Locate the cell with the specified text and output its (X, Y) center coordinate. 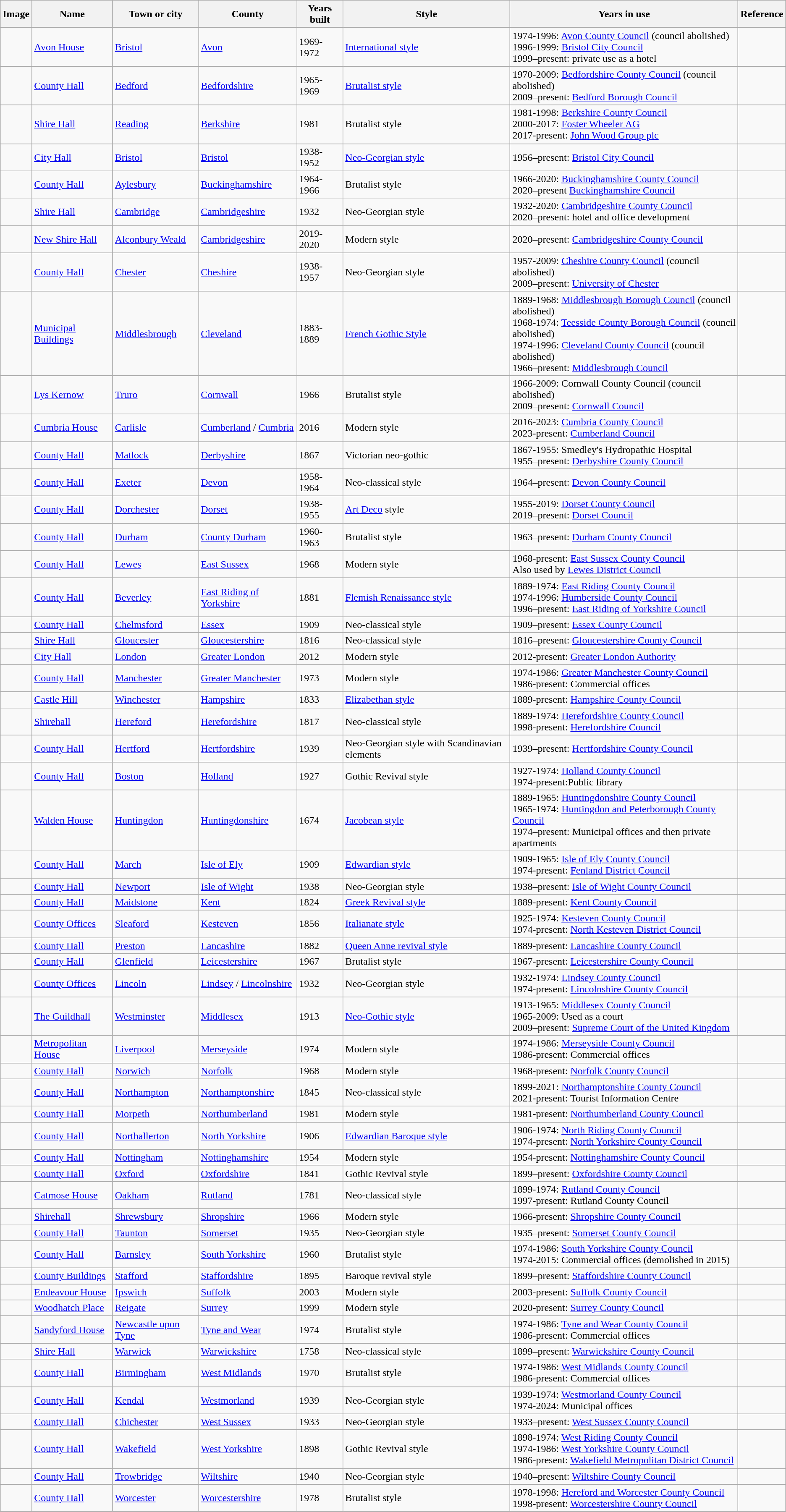
1882 (320, 946)
March (155, 865)
Morpeth (155, 1114)
2003 (320, 1292)
1938–present: Isle of Wight County Council (624, 886)
Huntingdon (155, 820)
Essex (248, 625)
1841 (320, 1173)
1867-1955: Smedley's Hydropathic Hospital 1955–present: Derbyshire County Council (624, 455)
1899–present: Staffordshire County Council (624, 1276)
1906-1974: North Riding County Council1974-present: North Yorkshire County Council (624, 1136)
1974-1986: Merseyside County Council1986-present: Commercial offices (624, 1049)
1889-present: Hampshire County Council (624, 700)
1932-1974: Lindsey County Council1974-present: Lincolnshire County Council (624, 983)
1889-present: Kent County Council (624, 902)
Reference (762, 14)
Lindsey / Lincolnshire (248, 983)
Trowbridge (155, 1476)
Alconbury Weald (155, 239)
Carlisle (155, 427)
Merseyside (248, 1049)
1899–present: Oxfordshire County Council (624, 1173)
1978 (320, 1498)
1817 (320, 721)
Gloucestershire (248, 641)
1938-1955 (320, 510)
1969-1972 (320, 47)
1867 (320, 455)
1913 (320, 1016)
Northamptonshire (248, 1092)
1981-present: Northumberland County Council (624, 1114)
1957-2009: Cheshire County Council (council abolished)2009–present: University of Chester (624, 272)
1967 (320, 962)
2020-present: Surrey County Council (624, 1308)
1856 (320, 924)
Metropolitan House (72, 1049)
Hertford (155, 749)
Cambridge (155, 212)
Oxford (155, 1173)
Greater Manchester (248, 678)
Queen Anne revival style (427, 946)
Staffordshire (248, 1276)
Holland (248, 776)
Lancashire (248, 946)
1889-1974: Herefordshire County Council1998-present: Herefordshire Council (624, 721)
New Shire Hall (72, 239)
Warwick (155, 1351)
1898-1974: West Riding County Council1974-1986: West Yorkshire County Council1986-present: Wakefield Metropolitan District Council (624, 1449)
1960-1963 (320, 537)
Northumberland (248, 1114)
London (155, 657)
1966-present: Shropshire County Council (624, 1216)
Neo-Gothic style (427, 1016)
1824 (320, 902)
North Yorkshire (248, 1136)
1925-1974: Kesteven County Council1974-present: North Kesteven District Council (624, 924)
Truro (155, 395)
2012 (320, 657)
Ipswich (155, 1292)
1999 (320, 1308)
Manchester (155, 678)
1939-1974: Westmorland County Council1974-2024: Municipal offices (624, 1400)
Shrewsbury (155, 1216)
Matlock (155, 455)
2012-present: Greater London Authority (624, 657)
Huntingdonshire (248, 820)
1968-present: East Sussex County Council Also used by Lewes District Council (624, 564)
1938 (320, 886)
East Riding of Yorkshire (248, 597)
2016-2023: Cumbria County Council 2023-present: Cumberland Council (624, 427)
1970 (320, 1373)
The Guildhall (72, 1016)
Reading (155, 124)
County (248, 14)
Woodhatch Place (72, 1308)
2019-2020 (320, 239)
Baroque revival style (427, 1276)
Wiltshire (248, 1476)
1939–present: Hertfordshire County Council (624, 749)
Wakefield (155, 1449)
Glenfield (155, 962)
Kent (248, 902)
1932-2020: Cambridgeshire County Council 2020–present: hotel and office development (624, 212)
County Durham (248, 537)
Middlesex (248, 1016)
Greek Revival style (427, 902)
Beverley (155, 597)
Cheshire (248, 272)
1960 (320, 1254)
1958-1964 (320, 483)
1974-1986: South Yorkshire County Council1974-2015: Commercial offices (demolished in 2015) (624, 1254)
1974-1986: Greater Manchester County Council1986-present: Commercial offices (624, 678)
Jacobean style (427, 820)
2016 (320, 427)
1889-1974: East Riding County Council 1974-1996: Humberside County Council 1996–present: East Riding of Yorkshire Council (624, 597)
1938-1952 (320, 157)
1974-1986: Tyne and Wear County Council1986-present: Commercial offices (624, 1330)
Devon (248, 483)
1954 (320, 1157)
Neo-Georgian style with Scandinavian elements (427, 749)
Isle of Wight (248, 886)
Bedford (155, 86)
Dorset (248, 510)
1935 (320, 1233)
Stafford (155, 1276)
Preston (155, 946)
French Gothic Style (427, 333)
Municipal Buildings (72, 333)
Newcastle upon Tyne (155, 1330)
County Buildings (72, 1276)
Hampshire (248, 700)
1956–present: Bristol City Council (624, 157)
1833 (320, 700)
2003-present: Suffolk County Council (624, 1292)
Herefordshire (248, 721)
Isle of Ely (248, 865)
Taunton (155, 1233)
1927 (320, 776)
Sandyford House (72, 1330)
Italianate style (427, 924)
Chichester (155, 1422)
Years in use (624, 14)
1898 (320, 1449)
Northampton (155, 1092)
Image (16, 14)
Style (427, 14)
West Yorkshire (248, 1449)
Chester (155, 272)
Greater London (248, 657)
1909-1965: Isle of Ely County Council1974-present: Fenland District Council (624, 865)
Chelmsford (155, 625)
1933 (320, 1422)
Bedfordshire (248, 86)
Town or city (155, 14)
1889-present: Lancashire County Council (624, 946)
Sleaford (155, 924)
Hertfordshire (248, 749)
1940 (320, 1476)
Elizabethan style (427, 700)
Buckinghamshire (248, 185)
Westmorland (248, 1400)
1781 (320, 1195)
Art Deco style (427, 510)
Victorian neo-gothic (427, 455)
Surrey (248, 1308)
Oxfordshire (248, 1173)
West Midlands (248, 1373)
Tyne and Wear (248, 1330)
1845 (320, 1092)
Avon House (72, 47)
Years built (320, 14)
1899-1974: Rutland County Council1997-present: Rutland County Council (624, 1195)
Dorchester (155, 510)
Liverpool (155, 1049)
1935–present: Somerset County Council (624, 1233)
1973 (320, 678)
1816–present: Gloucestershire County Council (624, 641)
1954-present: Nottinghamshire County Council (624, 1157)
South Yorkshire (248, 1254)
1674 (320, 820)
Kendal (155, 1400)
1974-1996: Avon County Council (council abolished) 1996-1999: Bristol City Council 1999–present: private use as a hotel (624, 47)
1758 (320, 1351)
Lincoln (155, 983)
1906 (320, 1136)
Boston (155, 776)
Somerset (248, 1233)
1966-2020: Buckinghamshire County Council 2020–present Buckinghamshire Council (624, 185)
Aylesbury (155, 185)
Maidstone (155, 902)
1963–present: Durham County Council (624, 537)
1974-1986: West Midlands County Council1986-present: Commercial offices (624, 1373)
Berkshire (248, 124)
Middlesbrough (155, 333)
Cumberland / Cumbria (248, 427)
Cornwall (248, 395)
1909–present: Essex County Council (624, 625)
Kesteven (248, 924)
Derbyshire (248, 455)
Nottingham (155, 1157)
1955-2019: Dorset County Council 2019–present: Dorset Council (624, 510)
Newport (155, 886)
Reigate (155, 1308)
Castle Hill (72, 700)
1895 (320, 1276)
1966-2009: Cornwall County Council (council abolished) 2009–present: Cornwall Council (624, 395)
Name (72, 14)
1938-1957 (320, 272)
2020–present: Cambridgeshire County Council (624, 239)
Edwardian Baroque style (427, 1136)
Leicestershire (248, 962)
Worcestershire (248, 1498)
Durham (155, 537)
Cleveland (248, 333)
Oakham (155, 1195)
1927-1974: Holland County Council1974-present:Public library (624, 776)
Catmose House (72, 1195)
1913-1965: Middlesex County Council1965-2009: Used as a court2009–present: Supreme Court of the United Kingdom (624, 1016)
1978-1998: Hereford and Worcester County Council1998-present: Worcestershire County Council (624, 1498)
1899–present: Warwickshire County Council (624, 1351)
Winchester (155, 700)
Nottinghamshire (248, 1157)
East Sussex (248, 564)
1899-2021: Northamptonshire County Council2021-present: Tourist Information Centre (624, 1092)
1881 (320, 597)
1965-1969 (320, 86)
Northallerton (155, 1136)
Birmingham (155, 1373)
Gloucester (155, 641)
1816 (320, 641)
1883-1889 (320, 333)
1968-present: Norfolk County Council (624, 1071)
Hereford (155, 721)
Avon (248, 47)
Exeter (155, 483)
1933–present: West Sussex County Council (624, 1422)
1981-1998: Berkshire County Council 2000-2017: Foster Wheeler AG 2017-present: John Wood Group plc (624, 124)
1940–present: Wiltshire County Council (624, 1476)
Lewes (155, 564)
Flemish Renaissance style (427, 597)
1967-present: Leicestershire County Council (624, 962)
Norwich (155, 1071)
1964-1966 (320, 185)
Suffolk (248, 1292)
Shropshire (248, 1216)
Rutland (248, 1195)
Warwickshire (248, 1351)
West Sussex (248, 1422)
Barnsley (155, 1254)
Walden House (72, 820)
1970-2009: Bedfordshire County Council (council abolished) 2009–present: Bedford Borough Council (624, 86)
Edwardian style (427, 865)
1964–present: Devon County Council (624, 483)
Westminster (155, 1016)
Norfolk (248, 1071)
Lys Kernow (72, 395)
International style (427, 47)
Cumbria House (72, 427)
Endeavour House (72, 1292)
Worcester (155, 1498)
